Extract the [x, y] coordinate from the center of the cell holding the provided text.  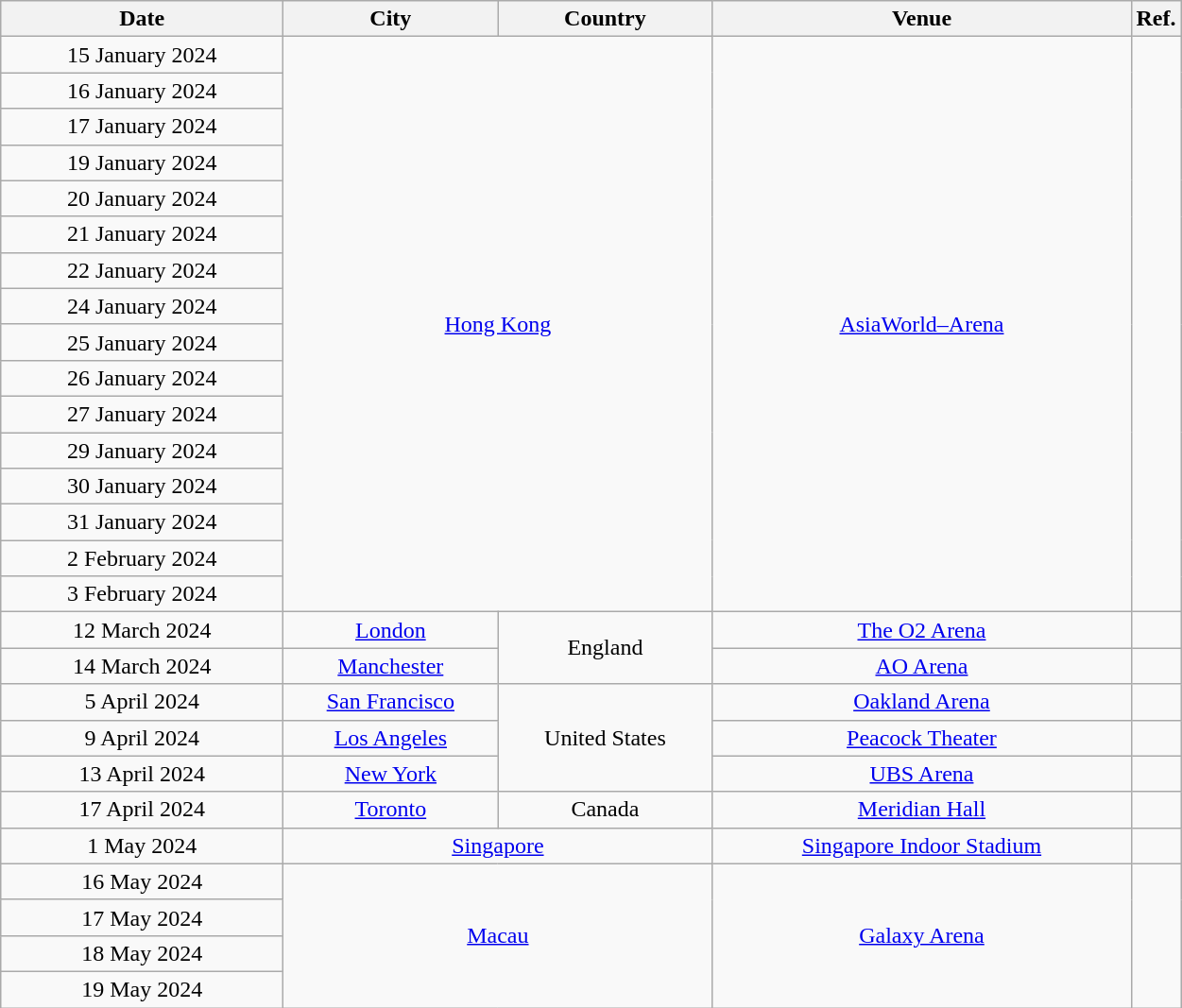
20 January 2024 [142, 198]
London [391, 630]
United States [605, 738]
16 May 2024 [142, 881]
UBS Arena [922, 774]
England [605, 648]
Oakland Arena [922, 702]
San Francisco [391, 702]
Galaxy Arena [922, 935]
29 January 2024 [142, 451]
21 January 2024 [142, 234]
The O2 Arena [922, 630]
27 January 2024 [142, 414]
12 March 2024 [142, 630]
30 January 2024 [142, 487]
2 February 2024 [142, 558]
19 May 2024 [142, 989]
17 January 2024 [142, 127]
18 May 2024 [142, 953]
Toronto [391, 810]
Canada [605, 810]
17 April 2024 [142, 810]
24 January 2024 [142, 306]
Ref. [1156, 19]
City [391, 19]
Venue [922, 19]
New York [391, 774]
9 April 2024 [142, 738]
22 January 2024 [142, 270]
1 May 2024 [142, 846]
Meridian Hall [922, 810]
Peacock Theater [922, 738]
Manchester [391, 666]
Singapore Indoor Stadium [922, 846]
Macau [498, 935]
3 February 2024 [142, 594]
AsiaWorld–Arena [922, 325]
Country [605, 19]
15 January 2024 [142, 55]
Singapore [498, 846]
13 April 2024 [142, 774]
17 May 2024 [142, 917]
AO Arena [922, 666]
Hong Kong [498, 325]
5 April 2024 [142, 702]
26 January 2024 [142, 378]
14 March 2024 [142, 666]
16 January 2024 [142, 91]
25 January 2024 [142, 342]
Date [142, 19]
Los Angeles [391, 738]
19 January 2024 [142, 162]
31 January 2024 [142, 522]
